Provide the (X, Y) coordinate of the cell's center where the given text is located.  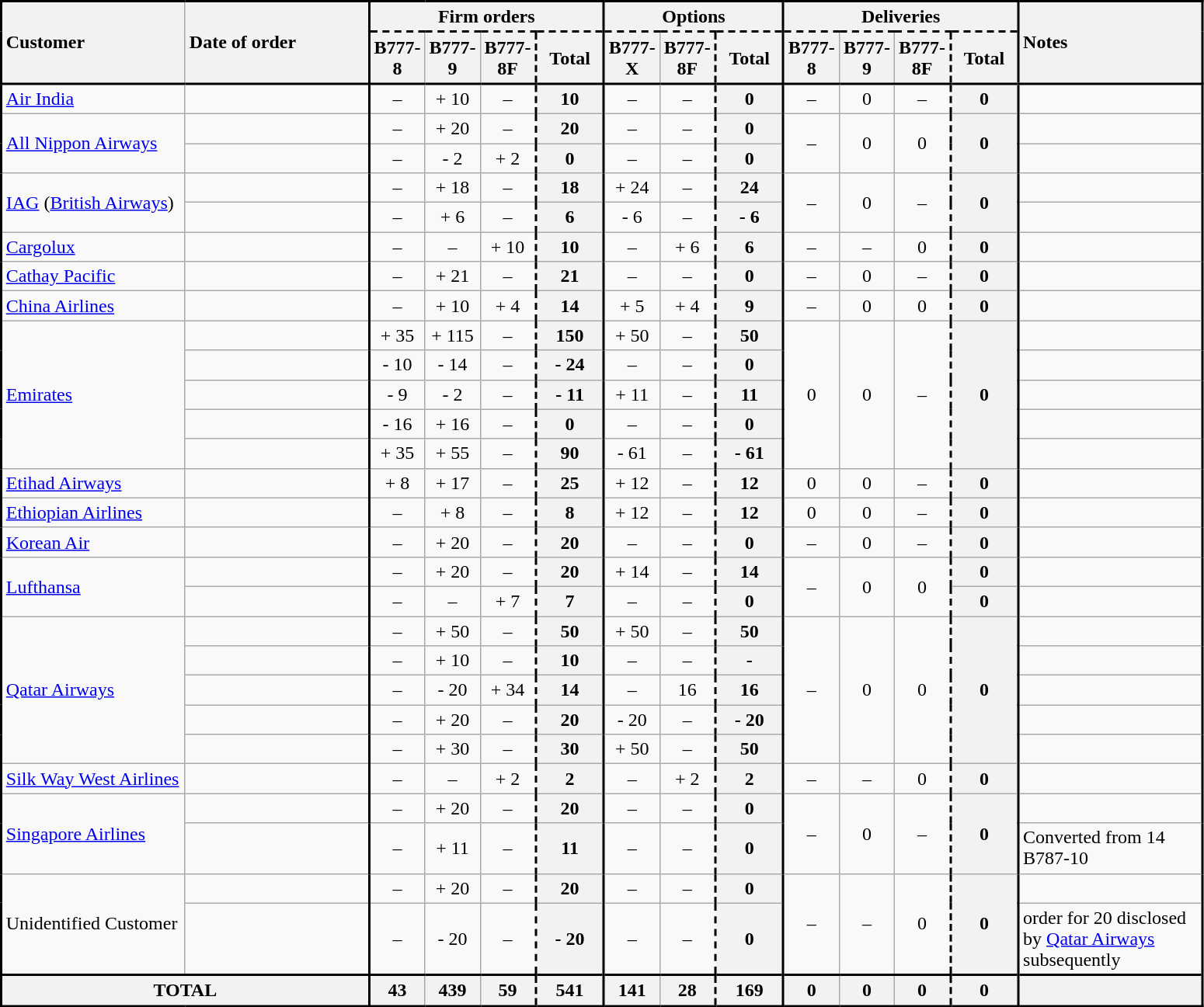
+ 115 (452, 335)
+ 21 (452, 276)
24 (750, 188)
8 (570, 512)
- (750, 661)
- 10 (397, 365)
+ 55 (452, 453)
+ 7 (508, 601)
+ 16 (452, 424)
9 (750, 306)
Korean Air (93, 542)
- 9 (397, 394)
Options (693, 17)
Emirates (93, 394)
Firm orders (486, 17)
+ 34 (508, 690)
TOTAL (186, 991)
IAG (British Airways) (93, 203)
28 (687, 991)
+ 14 (632, 571)
Notes (1111, 43)
+ 24 (632, 188)
18 (570, 188)
59 (508, 991)
Singapore Airlines (93, 834)
B777-X (632, 57)
Deliveries (901, 17)
Silk Way West Airlines (93, 779)
Converted from 14 B787-10 (1111, 848)
order for 20 disclosed by Qatar Airways subsequently (1111, 939)
+ 30 (452, 749)
- 24 (570, 365)
China Airlines (93, 306)
90 (570, 453)
+ 5 (632, 306)
- 14 (452, 365)
+ 18 (452, 188)
Air India (93, 99)
Ethiopian Airlines (93, 512)
141 (632, 991)
150 (570, 335)
43 (397, 991)
Qatar Airways (93, 690)
169 (750, 991)
Date of order (277, 43)
30 (570, 749)
Unidentified Customer (93, 924)
All Nippon Airways (93, 143)
541 (570, 991)
21 (570, 276)
Lufthansa (93, 586)
7 (570, 601)
Cargolux (93, 247)
Customer (93, 43)
439 (452, 991)
Etihad Airways (93, 483)
Cathay Pacific (93, 276)
- 11 (570, 394)
+ 17 (452, 483)
- 16 (397, 424)
25 (570, 483)
